Find where the given text appears and provide that cell's center as [x, y] coordinate. 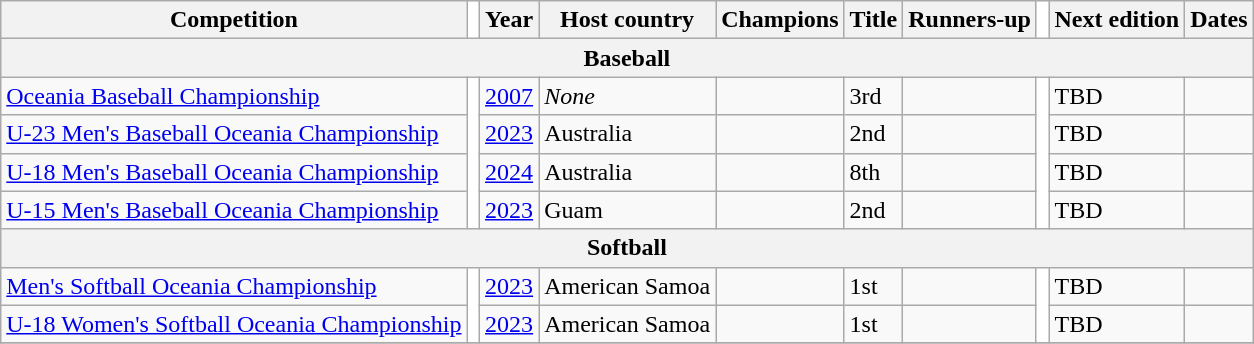
2024 [510, 172]
U-18 Men's Baseball Oceania Championship [234, 172]
Title [874, 20]
Host country [628, 20]
U-15 Men's Baseball Oceania Championship [234, 210]
8th [874, 172]
Champions [780, 20]
Runners-up [970, 20]
Next edition [1117, 20]
Softball [627, 248]
2007 [510, 96]
U-23 Men's Baseball Oceania Championship [234, 134]
Competition [234, 20]
Oceania Baseball Championship [234, 96]
3rd [874, 96]
Baseball [627, 58]
Guam [628, 210]
None [628, 96]
U-18 Women's Softball Oceania Championship [234, 324]
Dates [1219, 20]
Men's Softball Oceania Championship [234, 286]
Year [510, 20]
